Pinpoint the cell where the given text exists, returning its (X, Y) midpoint coordinate. 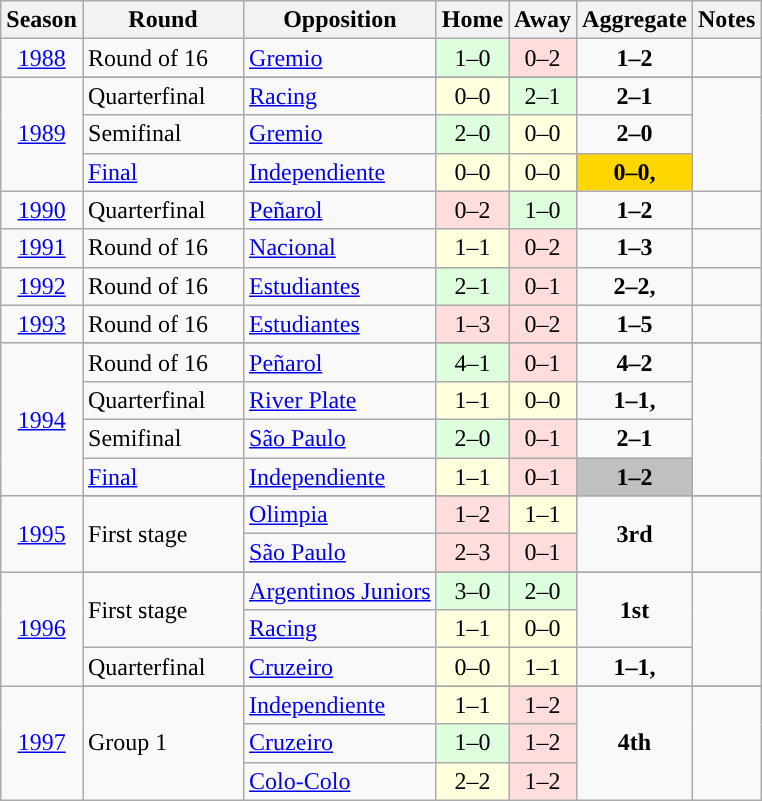
River Plate (340, 400)
2–2, (635, 286)
4–1 (472, 362)
Season (42, 20)
1995 (42, 534)
1st (635, 610)
Nacional (340, 248)
Colo-Colo (340, 781)
Home (472, 20)
4–2 (635, 362)
Group 1 (162, 743)
Aggregate (635, 20)
Round (162, 20)
3rd (635, 534)
0–0, (635, 172)
1992 (42, 286)
2–2 (472, 781)
Opposition (340, 20)
2–3 (472, 553)
1997 (42, 743)
3–0 (472, 591)
1988 (42, 58)
Notes (726, 20)
1993 (42, 324)
4th (635, 743)
1990 (42, 210)
1–5 (635, 324)
Olimpia (340, 515)
1996 (42, 629)
Argentinos Juniors (340, 591)
1994 (42, 419)
Away (543, 20)
1989 (42, 134)
1991 (42, 248)
